Return [X, Y] of the center of cell containing provided text 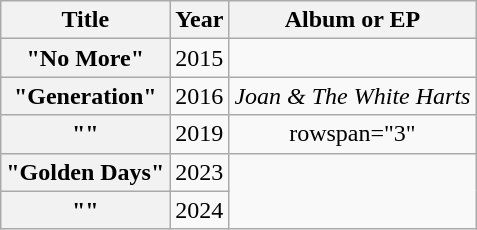
Joan & The White Harts [352, 96]
Year [200, 20]
"No More" [86, 58]
2015 [200, 58]
Title [86, 20]
2023 [200, 172]
2016 [200, 96]
Album or EP [352, 20]
2024 [200, 210]
2019 [200, 134]
"Generation" [86, 96]
"Golden Days" [86, 172]
rowspan="3" [352, 134]
